Identify which cell holds the provided text, then report its [x, y] central coordinate. 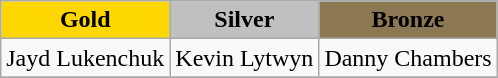
Bronze [408, 20]
Danny Chambers [408, 58]
Silver [244, 20]
Kevin Lytwyn [244, 58]
Jayd Lukenchuk [86, 58]
Gold [86, 20]
